From the cell containing the given text, extract its center point as (x, y) coordinate. 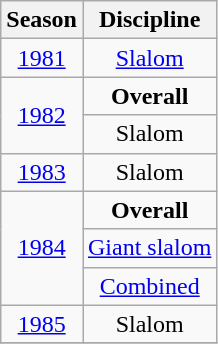
Discipline (149, 20)
1982 (42, 115)
1981 (42, 58)
1985 (42, 324)
1984 (42, 248)
Combined (149, 286)
Season (42, 20)
1983 (42, 172)
Giant slalom (149, 248)
